Search for the cell housing the specified text and yield its [X, Y] center coordinate. 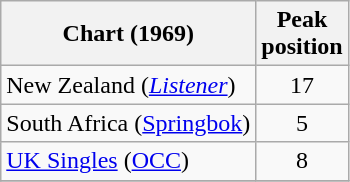
5 [302, 123]
UK Singles (OCC) [128, 161]
17 [302, 85]
Peakposition [302, 34]
South Africa (Springbok) [128, 123]
8 [302, 161]
New Zealand (Listener) [128, 85]
Chart (1969) [128, 34]
